Scan for the cell matching the given text and deliver its [X, Y] coordinate at center. 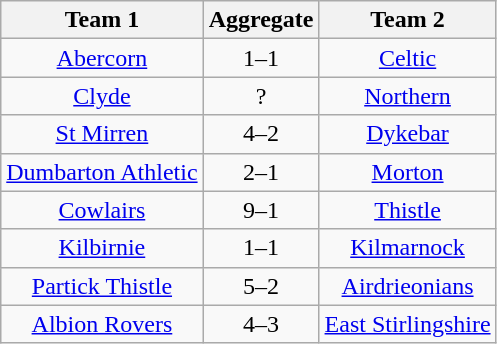
Cowlairs [102, 210]
Dykebar [408, 134]
? [261, 96]
Team 2 [408, 20]
Aggregate [261, 20]
Thistle [408, 210]
4–2 [261, 134]
Northern [408, 96]
Kilbirnie [102, 248]
Airdrieonians [408, 286]
4–3 [261, 324]
Kilmarnock [408, 248]
Albion Rovers [102, 324]
Clyde [102, 96]
5–2 [261, 286]
Abercorn [102, 58]
2–1 [261, 172]
St Mirren [102, 134]
Partick Thistle [102, 286]
Dumbarton Athletic [102, 172]
East Stirlingshire [408, 324]
9–1 [261, 210]
Celtic [408, 58]
Morton [408, 172]
Team 1 [102, 20]
